Return the (x, y) coordinate for the center point of the cell that contains the specified text.  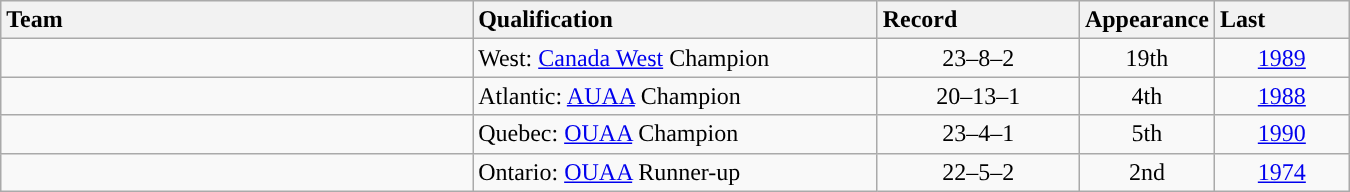
Appearance (1146, 20)
Quebec: OUAA Champion (675, 134)
Ontario: OUAA Runner-up (675, 172)
Team (237, 20)
19th (1146, 58)
5th (1146, 134)
22–5–2 (978, 172)
1974 (1282, 172)
4th (1146, 96)
West: Canada West Champion (675, 58)
1989 (1282, 58)
Atlantic: AUAA Champion (675, 96)
1990 (1282, 134)
2nd (1146, 172)
Last (1282, 20)
Qualification (675, 20)
23–4–1 (978, 134)
23–8–2 (978, 58)
Record (978, 20)
20–13–1 (978, 96)
1988 (1282, 96)
